Extract the [X, Y] coordinate from the center of the cell holding the provided text.  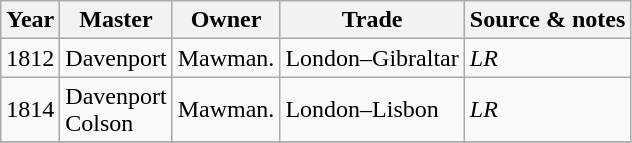
London–Gibraltar [372, 58]
Davenport [116, 58]
London–Lisbon [372, 110]
Owner [226, 20]
Trade [372, 20]
DavenportColson [116, 110]
Source & notes [548, 20]
1814 [30, 110]
Year [30, 20]
Master [116, 20]
1812 [30, 58]
